Scan for the cell matching the given text and deliver its [x, y] coordinate at center. 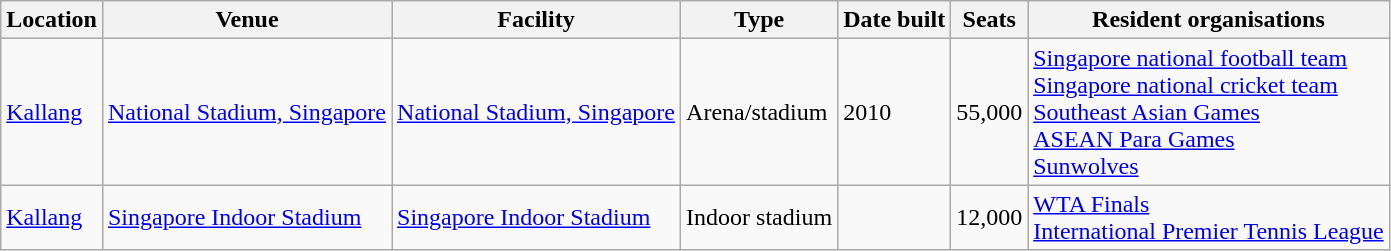
Type [760, 20]
Indoor stadium [760, 218]
Facility [536, 20]
WTA FinalsInternational Premier Tennis League [1208, 218]
55,000 [990, 112]
Resident organisations [1208, 20]
Location [52, 20]
12,000 [990, 218]
Venue [246, 20]
Seats [990, 20]
Arena/stadium [760, 112]
Date built [894, 20]
Singapore national football teamSingapore national cricket teamSoutheast Asian GamesASEAN Para GamesSunwolves [1208, 112]
2010 [894, 112]
